Capture the cell that displays the provided text and extract its [x, y] central coordinate. 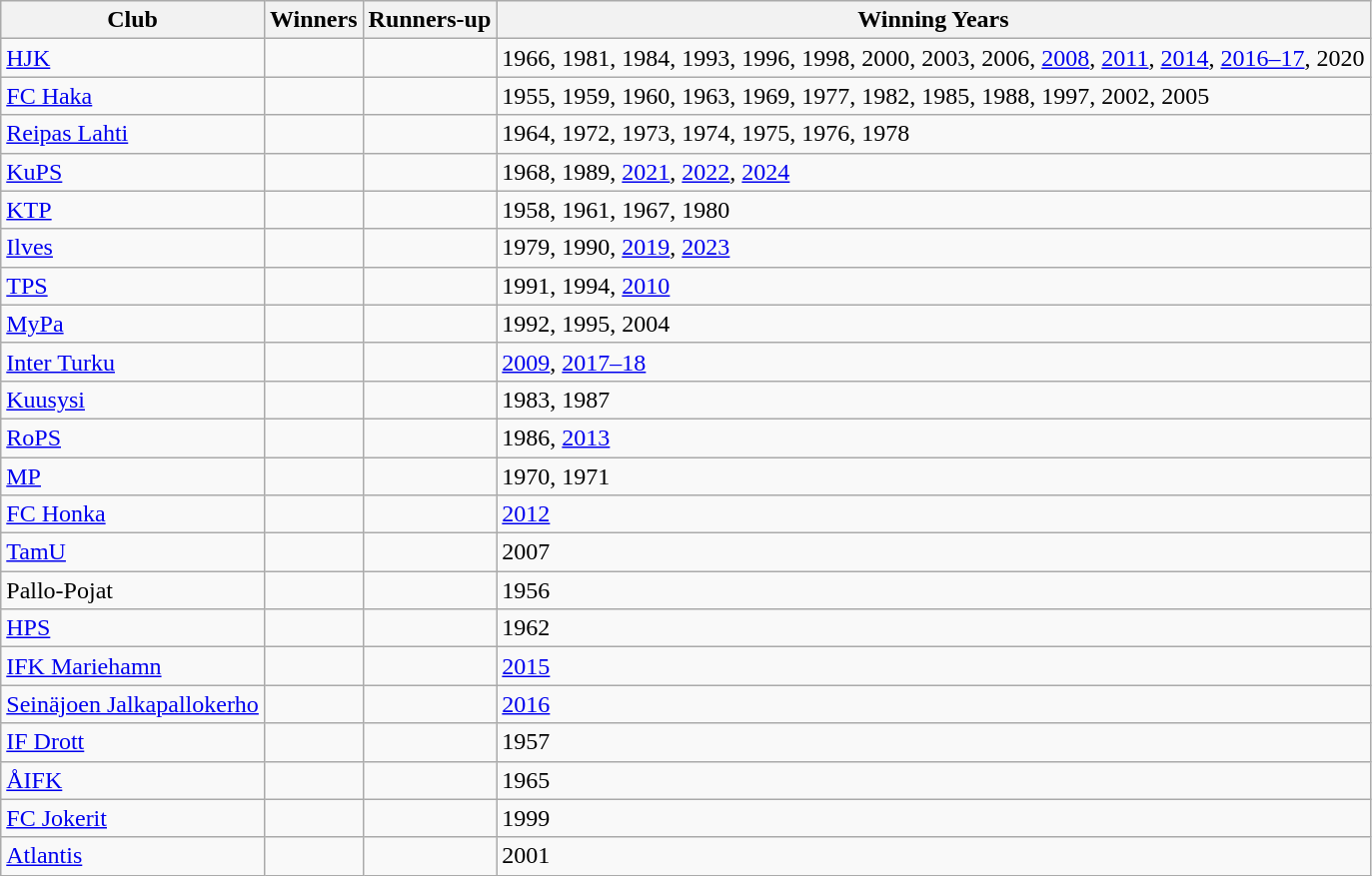
Reipas Lahti [133, 134]
2012 [933, 514]
KTP [133, 210]
1958, 1961, 1967, 1980 [933, 210]
ÅIFK [133, 780]
FC Jokerit [133, 818]
1964, 1972, 1973, 1974, 1975, 1976, 1978 [933, 134]
1999 [933, 818]
1962 [933, 628]
1965 [933, 780]
1956 [933, 590]
FC Haka [133, 96]
MP [133, 476]
HPS [133, 628]
2001 [933, 856]
1970, 1971 [933, 476]
1986, 2013 [933, 438]
1992, 1995, 2004 [933, 324]
Club [133, 20]
Atlantis [133, 856]
HJK [133, 58]
Inter Turku [133, 362]
Ilves [133, 248]
Winners [314, 20]
Seinäjoen Jalkapallokerho [133, 704]
Winning Years [933, 20]
1979, 1990, 2019, 2023 [933, 248]
KuPS [133, 172]
TPS [133, 286]
1991, 1994, 2010 [933, 286]
Pallo-Pojat [133, 590]
TamU [133, 552]
1983, 1987 [933, 400]
RoPS [133, 438]
1968, 1989, 2021, 2022, 2024 [933, 172]
Runners-up [430, 20]
IF Drott [133, 742]
FC Honka [133, 514]
IFK Mariehamn [133, 666]
Kuusysi [133, 400]
2015 [933, 666]
2009, 2017–18 [933, 362]
1957 [933, 742]
1955, 1959, 1960, 1963, 1969, 1977, 1982, 1985, 1988, 1997, 2002, 2005 [933, 96]
2016 [933, 704]
MyPa [133, 324]
2007 [933, 552]
1966, 1981, 1984, 1993, 1996, 1998, 2000, 2003, 2006, 2008, 2011, 2014, 2016–17, 2020 [933, 58]
